Scan for the cell matching the given text and deliver its (X, Y) coordinate at center. 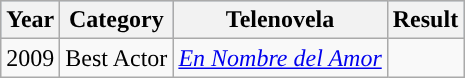
Result (425, 20)
2009 (30, 58)
En Nombre del Amor (280, 58)
Telenovela (280, 20)
Best Actor (116, 58)
Year (30, 20)
Category (116, 20)
